Find where the given text appears and provide that cell's center as [X, Y] coordinate. 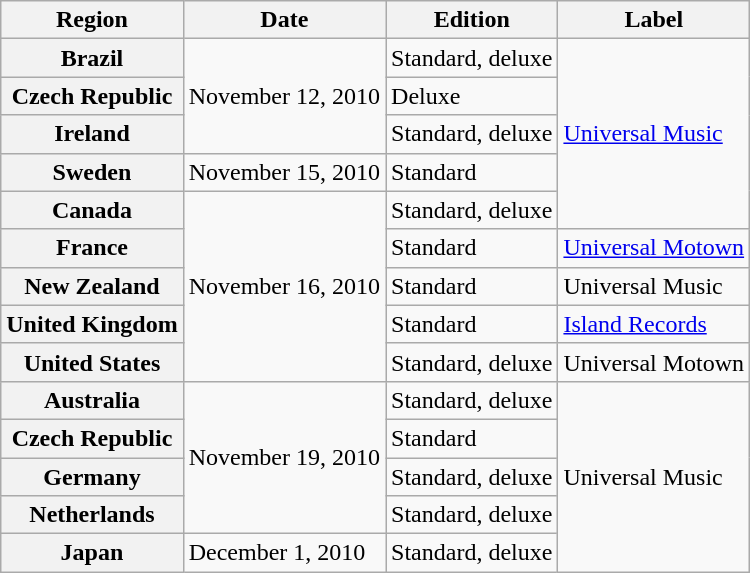
Brazil [92, 58]
Japan [92, 553]
Australia [92, 400]
Label [654, 20]
Ireland [92, 134]
Germany [92, 477]
France [92, 248]
Canada [92, 210]
November 15, 2010 [284, 172]
New Zealand [92, 286]
Island Records [654, 324]
Deluxe [472, 96]
Region [92, 20]
December 1, 2010 [284, 553]
United States [92, 362]
November 19, 2010 [284, 457]
Edition [472, 20]
November 12, 2010 [284, 96]
United Kingdom [92, 324]
Netherlands [92, 515]
Sweden [92, 172]
Date [284, 20]
November 16, 2010 [284, 286]
